Find where the given text appears and provide that cell's center as [X, Y] coordinate. 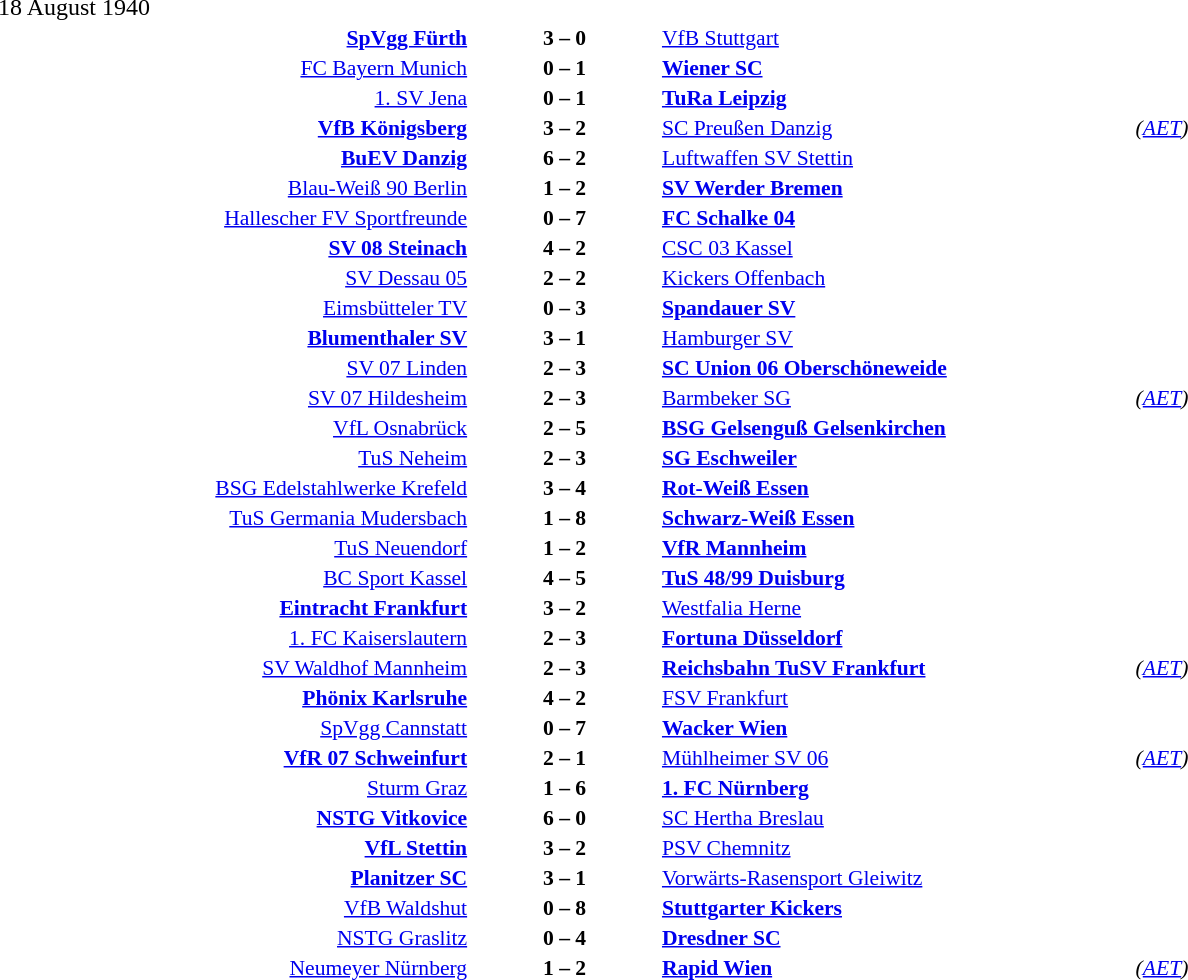
0 – 3 [564, 308]
Vorwärts-Rasensport Gleiwitz [896, 878]
SC Preußen Danzig [896, 128]
6 – 2 [564, 158]
Stuttgarter Kickers [896, 908]
1 – 6 [564, 788]
3 – 4 [564, 488]
Luftwaffen SV Stettin [896, 158]
2 – 2 [564, 278]
6 – 0 [564, 818]
TuRa Leipzig [896, 98]
0 – 4 [564, 938]
1 – 8 [564, 518]
SC Hertha Breslau [896, 818]
BSG Gelsenguß Gelsenkirchen [896, 428]
Reichsbahn TuSV Frankfurt [896, 668]
SG Eschweiler [896, 458]
Dresdner SC [896, 938]
Kickers Offenbach [896, 278]
0 – 8 [564, 908]
PSV Chemnitz [896, 848]
4 – 5 [564, 578]
FC Schalke 04 [896, 218]
SC Union 06 Oberschöneweide [896, 368]
Hamburger SV [896, 338]
Westfalia Herne [896, 608]
SV Werder Bremen [896, 188]
Rot-Weiß Essen [896, 488]
1. FC Nürnberg [896, 788]
VfB Stuttgart [896, 38]
2 – 1 [564, 758]
Schwarz-Weiß Essen [896, 518]
TuS 48/99 Duisburg [896, 578]
Barmbeker SG [896, 398]
Wiener SC [896, 68]
Spandauer SV [896, 308]
VfR Mannheim [896, 548]
FSV Frankfurt [896, 698]
Fortuna Düsseldorf [896, 638]
Mühlheimer SV 06 [896, 758]
CSC 03 Kassel [896, 248]
Wacker Wien [896, 728]
3 – 0 [564, 38]
2 – 5 [564, 428]
